Return the (X, Y) coordinate for the center point of the cell that contains the specified text.  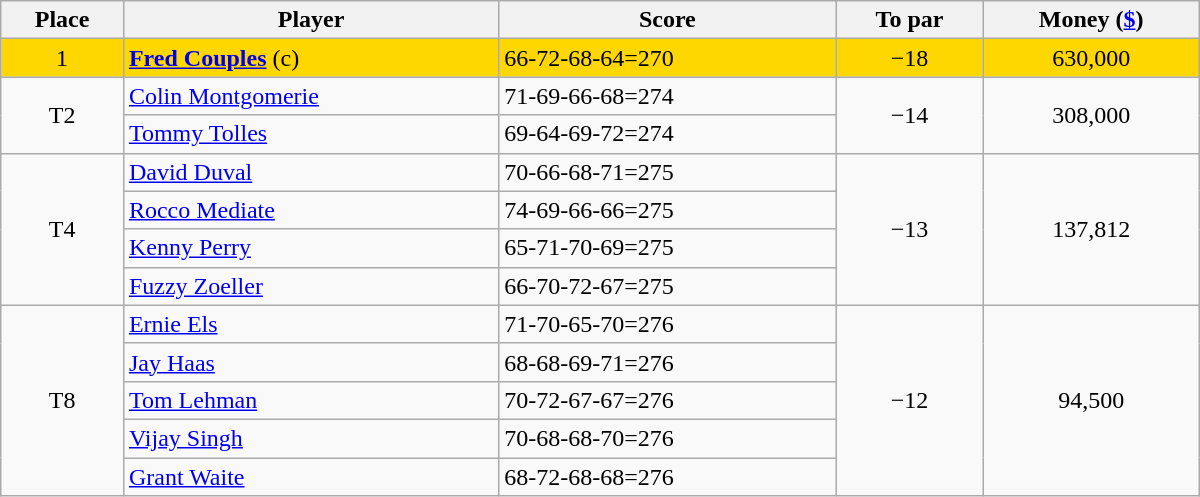
70-72-67-67=276 (668, 400)
Money ($) (1091, 20)
137,812 (1091, 229)
Fuzzy Zoeller (310, 286)
T4 (62, 229)
Rocco Mediate (310, 210)
Player (310, 20)
Jay Haas (310, 362)
Tommy Tolles (310, 134)
70-66-68-71=275 (668, 172)
−12 (910, 400)
68-68-69-71=276 (668, 362)
−18 (910, 58)
94,500 (1091, 400)
Kenny Perry (310, 248)
74-69-66-66=275 (668, 210)
1 (62, 58)
308,000 (1091, 115)
71-70-65-70=276 (668, 324)
71-69-66-68=274 (668, 96)
69-64-69-72=274 (668, 134)
−14 (910, 115)
−13 (910, 229)
David Duval (310, 172)
T8 (62, 400)
To par (910, 20)
Grant Waite (310, 477)
68-72-68-68=276 (668, 477)
Colin Montgomerie (310, 96)
Fred Couples (c) (310, 58)
T2 (62, 115)
Score (668, 20)
Tom Lehman (310, 400)
Ernie Els (310, 324)
Place (62, 20)
Vijay Singh (310, 438)
65-71-70-69=275 (668, 248)
66-70-72-67=275 (668, 286)
70-68-68-70=276 (668, 438)
66-72-68-64=270 (668, 58)
630,000 (1091, 58)
